For the text-containing cell, return its midpoint in (X, Y) coordinate format. 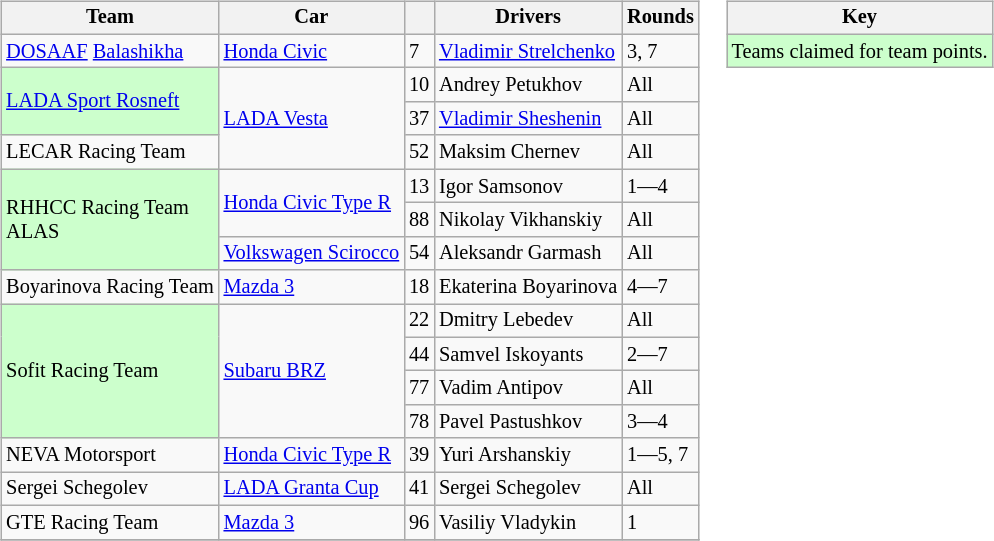
1—5, 7 (660, 455)
Drivers (528, 18)
22 (419, 321)
GTE Racing Team (110, 522)
Vladimir Sheshenin (528, 119)
Aleksandr Garmash (528, 253)
10 (419, 85)
13 (419, 186)
Andrey Petukhov (528, 85)
88 (419, 220)
Teams claimed for team points. (860, 51)
52 (419, 152)
Maksim Chernev (528, 152)
Vladimir Strelchenko (528, 51)
Volkswagen Scirocco (312, 253)
78 (419, 422)
Boyarinova Racing Team (110, 287)
3, 7 (660, 51)
Ekaterina Boyarinova (528, 287)
Vasiliy Vladykin (528, 522)
Igor Samsonov (528, 186)
Honda Civic (312, 51)
LADA Vesta (312, 118)
DOSAAF Balashikha (110, 51)
Vadim Antipov (528, 388)
LADA Sport Rosneft (110, 102)
77 (419, 388)
Car (312, 18)
4—7 (660, 287)
96 (419, 522)
1 (660, 522)
37 (419, 119)
3—4 (660, 422)
18 (419, 287)
Key (860, 18)
Nikolay Vikhanskiy (528, 220)
Sofit Racing Team (110, 372)
2—7 (660, 354)
7 (419, 51)
41 (419, 489)
RHHCC Racing TeamALAS (110, 220)
39 (419, 455)
Pavel Pastushkov (528, 422)
Subaru BRZ (312, 372)
1—4 (660, 186)
Team (110, 18)
LECAR Racing Team (110, 152)
Samvel Iskoyants (528, 354)
Dmitry Lebedev (528, 321)
54 (419, 253)
Yuri Arshanskiy (528, 455)
Rounds (660, 18)
44 (419, 354)
NEVA Motorsport (110, 455)
LADA Granta Cup (312, 489)
